Determine the [x, y] coordinate at the center of the cell enclosing the given text.  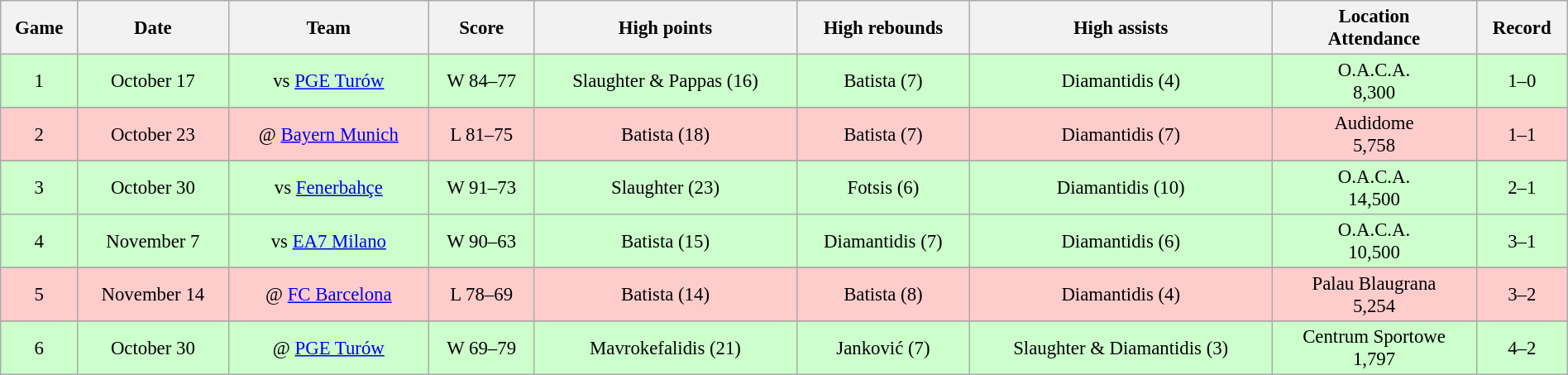
Palau Blaugrana 5,254 [1374, 295]
@ FC Barcelona [328, 295]
W 90–63 [481, 242]
Slaughter & Diamantidis (3) [1121, 348]
4 [40, 242]
Fotsis (6) [883, 189]
1 [40, 81]
Batista (14) [665, 295]
@ PGE Turów [328, 348]
vs PGE Turów [328, 81]
November 7 [153, 242]
High rebounds [883, 28]
6 [40, 348]
W 69–79 [481, 348]
3 [40, 189]
4–2 [1522, 348]
L 81–75 [481, 134]
Date [153, 28]
High assists [1121, 28]
vs Fenerbahçe [328, 189]
W 84–77 [481, 81]
2 [40, 134]
Centrum Sportowe 1,797 [1374, 348]
Record [1522, 28]
3–2 [1522, 295]
Batista (8) [883, 295]
5 [40, 295]
Diamantidis (10) [1121, 189]
October 23 [153, 134]
1–0 [1522, 81]
1–1 [1522, 134]
Diamantidis (6) [1121, 242]
W 91–73 [481, 189]
Score [481, 28]
L 78–69 [481, 295]
O.A.C.A. 14,500 [1374, 189]
@ Bayern Munich [328, 134]
Audidome 5,758 [1374, 134]
Team [328, 28]
3–1 [1522, 242]
vs EA7 Milano [328, 242]
High points [665, 28]
O.A.C.A. 10,500 [1374, 242]
Batista (15) [665, 242]
Game [40, 28]
Slaughter & Pappas (16) [665, 81]
O.A.C.A. 8,300 [1374, 81]
2–1 [1522, 189]
Location Attendance [1374, 28]
Batista (18) [665, 134]
Janković (7) [883, 348]
Mavrokefalidis (21) [665, 348]
November 14 [153, 295]
Slaughter (23) [665, 189]
October 17 [153, 81]
